Find where the given text appears and provide that cell's center as (X, Y) coordinate. 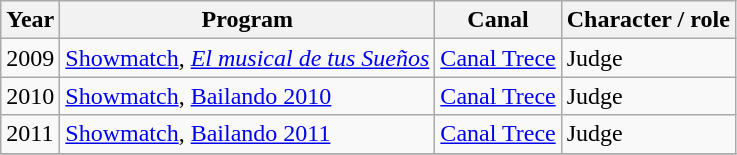
2010 (30, 96)
Character / role (648, 20)
Showmatch, Bailando 2011 (248, 134)
Showmatch, Bailando 2010 (248, 96)
Year (30, 20)
Showmatch, El musical de tus Sueños (248, 58)
2009 (30, 58)
2011 (30, 134)
Program (248, 20)
Canal (498, 20)
